Identify which cell holds the provided text, then report its [x, y] central coordinate. 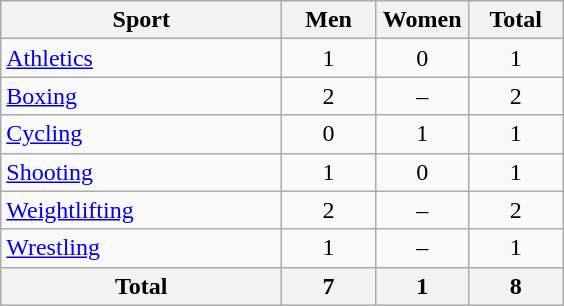
Shooting [142, 172]
7 [329, 286]
Men [329, 20]
Weightlifting [142, 210]
Wrestling [142, 248]
Women [422, 20]
Athletics [142, 58]
Sport [142, 20]
Boxing [142, 96]
8 [516, 286]
Cycling [142, 134]
